Determine the [X, Y] coordinate at the center of the cell enclosing the given text.  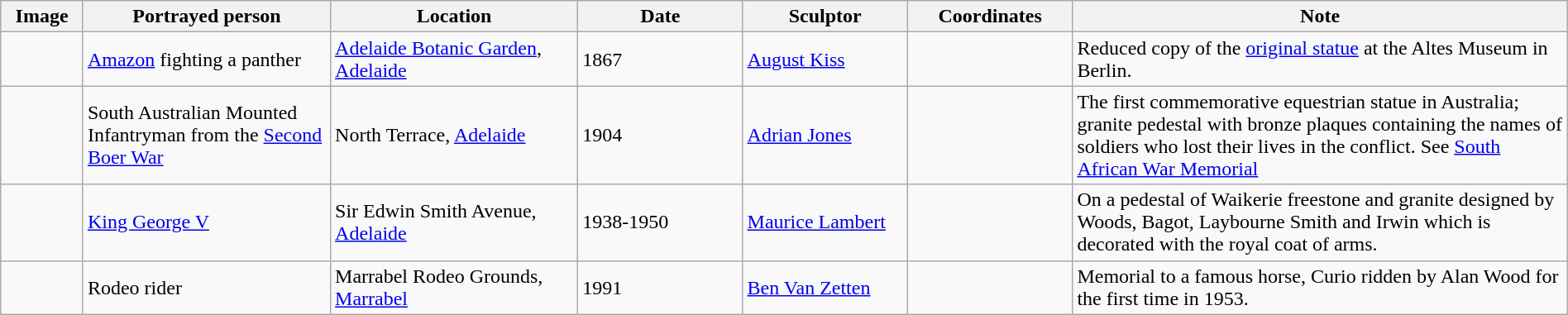
Date [660, 17]
South Australian Mounted Infantryman from the Second Boer War [207, 136]
1991 [660, 288]
Sir Edwin Smith Avenue, Adelaide [455, 222]
North Terrace, Adelaide [455, 136]
August Kiss [825, 60]
Rodeo rider [207, 288]
1938-1950 [660, 222]
King George V [207, 222]
1867 [660, 60]
Memorial to a famous horse, Curio ridden by Alan Wood for the first time in 1953. [1320, 288]
Reduced copy of the original statue at the Altes Museum in Berlin. [1320, 60]
Sculptor [825, 17]
Amazon fighting a panther [207, 60]
Adelaide Botanic Garden, Adelaide [455, 60]
Adrian Jones [825, 136]
Image [42, 17]
Coordinates [989, 17]
Marrabel Rodeo Grounds, Marrabel [455, 288]
Note [1320, 17]
Ben Van Zetten [825, 288]
Portrayed person [207, 17]
Maurice Lambert [825, 222]
Location [455, 17]
1904 [660, 136]
On a pedestal of Waikerie freestone and granite designed by Woods, Bagot, Laybourne Smith and Irwin which is decorated with the royal coat of arms. [1320, 222]
